Scan for the cell matching the given text and deliver its (X, Y) coordinate at center. 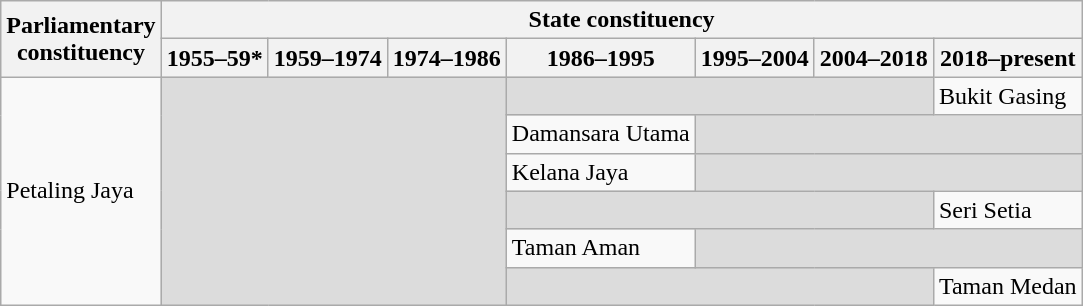
State constituency (622, 20)
Parliamentaryconstituency (81, 39)
Petaling Jaya (81, 191)
Taman Medan (1008, 286)
Kelana Jaya (600, 172)
1995–2004 (754, 58)
Damansara Utama (600, 134)
Bukit Gasing (1008, 96)
1955–59* (214, 58)
2018–present (1008, 58)
1959–1974 (328, 58)
1974–1986 (446, 58)
Seri Setia (1008, 210)
2004–2018 (874, 58)
1986–1995 (600, 58)
Taman Aman (600, 248)
